Scan for the cell matching the given text and deliver its [x, y] coordinate at center. 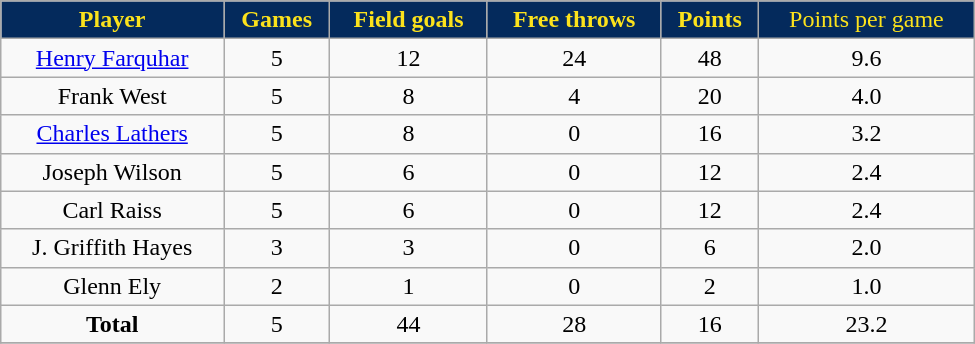
Total [112, 324]
23.2 [867, 324]
28 [574, 324]
3.2 [867, 134]
Points [710, 20]
4 [574, 96]
24 [574, 58]
Free throws [574, 20]
48 [710, 58]
Glenn Ely [112, 286]
20 [710, 96]
Charles Lathers [112, 134]
1.0 [867, 286]
Henry Farquhar [112, 58]
Carl Raiss [112, 210]
Player [112, 20]
9.6 [867, 58]
1 [409, 286]
2.0 [867, 248]
Points per game [867, 20]
44 [409, 324]
Field goals [409, 20]
4.0 [867, 96]
Joseph Wilson [112, 172]
Games [277, 20]
Frank West [112, 96]
J. Griffith Hayes [112, 248]
